From the cell containing the given text, extract its center point as [X, Y] coordinate. 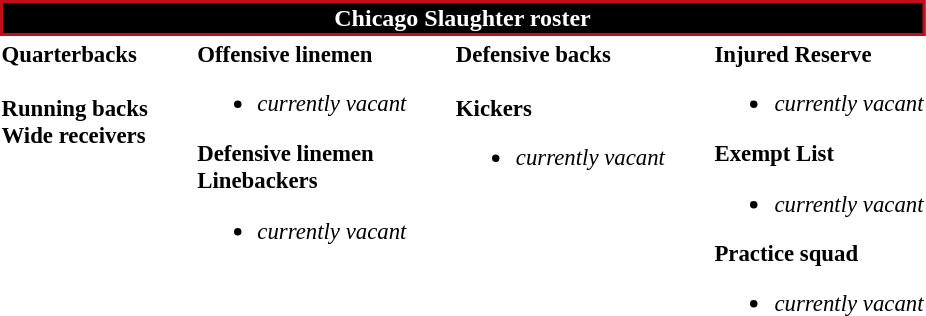
Chicago Slaughter roster [462, 18]
